Return (x, y) of the center of cell containing provided text 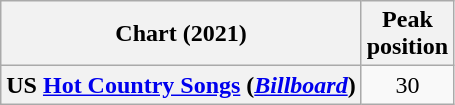
Peakposition (407, 34)
Chart (2021) (181, 34)
US Hot Country Songs (Billboard) (181, 85)
30 (407, 85)
